Scan for the cell matching the given text and deliver its (x, y) coordinate at center. 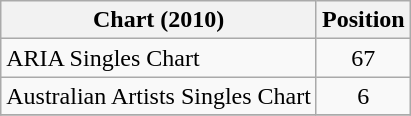
6 (363, 96)
Chart (2010) (159, 20)
67 (363, 58)
Position (363, 20)
Australian Artists Singles Chart (159, 96)
ARIA Singles Chart (159, 58)
